Output the (X, Y) coordinate of the center of the cell containing the given text.  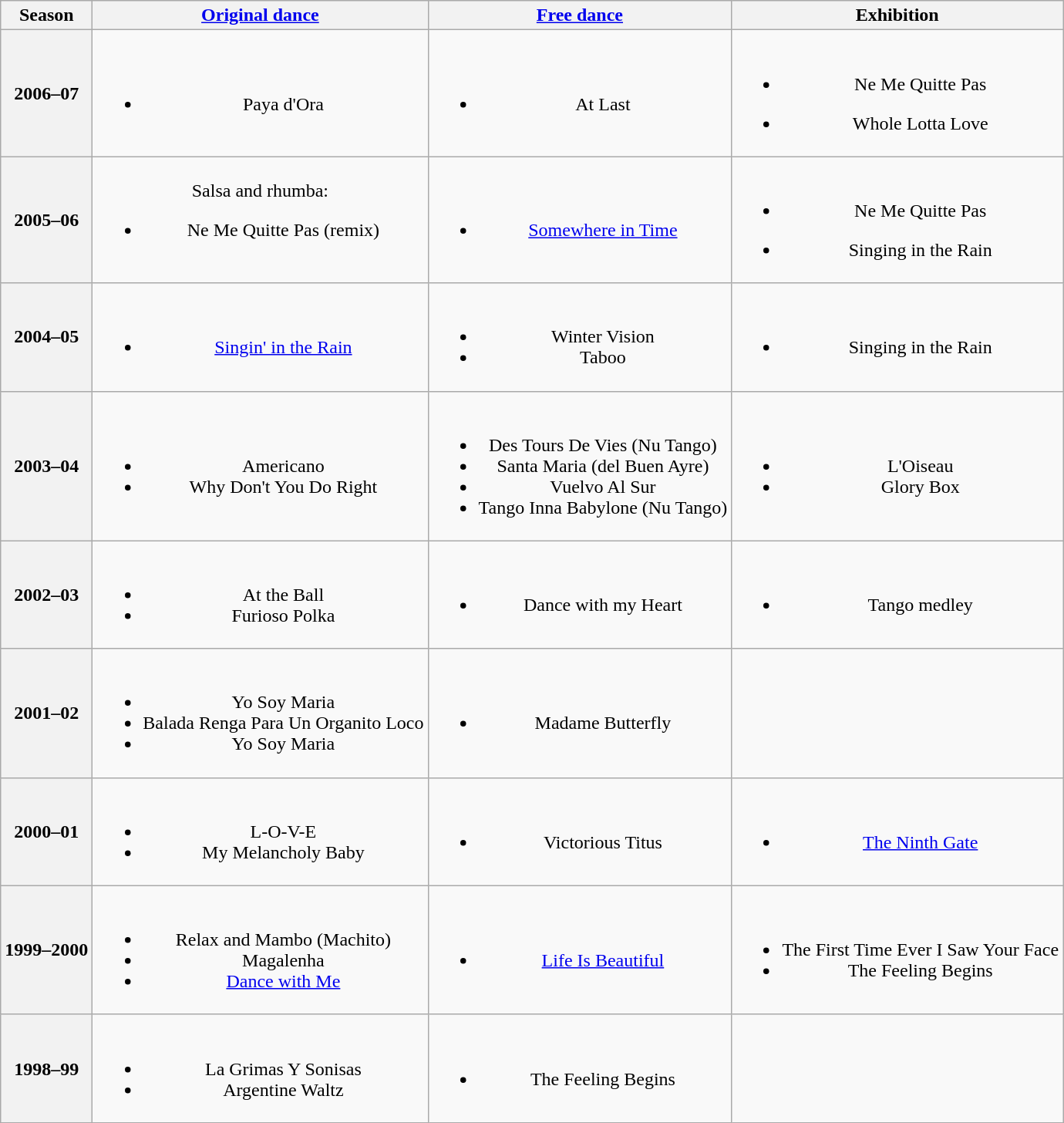
Madame Butterfly (580, 713)
Americano Why Don't You Do Right (261, 466)
La Grimas Y SonisasArgentine Waltz (261, 1068)
At Last (580, 93)
Salsa and rhumba:Ne Me Quitte Pas (remix) (261, 220)
Somewhere in Time (580, 220)
2003–04 (46, 466)
Relax and Mambo (Machito)MagalenhaDance with Me (261, 950)
Victorious Titus (580, 831)
Tango medley (897, 595)
2001–02 (46, 713)
Winter Vision Taboo (580, 337)
Dance with my Heart (580, 595)
The Feeling Begins (580, 1068)
2004–05 (46, 337)
Ne Me Quitte Pas Whole Lotta Love (897, 93)
Free dance (580, 15)
Life Is Beautiful (580, 950)
Yo Soy MariaBalada Renga Para Un Organito LocoYo Soy Maria (261, 713)
1999–2000 (46, 950)
Singin' in the Rain (261, 337)
Original dance (261, 15)
The First Time Ever I Saw Your Face The Feeling Begins (897, 950)
The Ninth Gate (897, 831)
1998–99 (46, 1068)
Ne Me Quitte Pas Singing in the Rain (897, 220)
Paya d'Ora (261, 93)
2000–01 (46, 831)
2006–07 (46, 93)
Exhibition (897, 15)
2002–03 (46, 595)
At the BallFurioso Polka (261, 595)
2005–06 (46, 220)
L'OiseauGlory Box (897, 466)
L-O-V-E My Melancholy Baby (261, 831)
Singing in the Rain (897, 337)
Des Tours De Vies (Nu Tango) Santa Maria (del Buen Ayre) Vuelvo Al Sur Tango Inna Babylone (Nu Tango) (580, 466)
Season (46, 15)
